Pinpoint the cell where the given text exists, returning its [X, Y] midpoint coordinate. 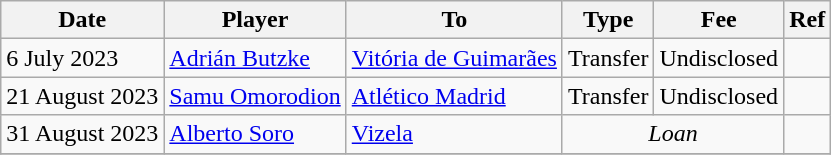
31 August 2023 [82, 134]
Type [608, 20]
Loan [672, 134]
6 July 2023 [82, 58]
Adrián Butzke [255, 58]
Vitória de Guimarães [454, 58]
Fee [719, 20]
Date [82, 20]
Samu Omorodion [255, 96]
Ref [808, 20]
21 August 2023 [82, 96]
Atlético Madrid [454, 96]
Alberto Soro [255, 134]
To [454, 20]
Player [255, 20]
Vizela [454, 134]
